Scan for the cell matching the given text and deliver its [x, y] coordinate at center. 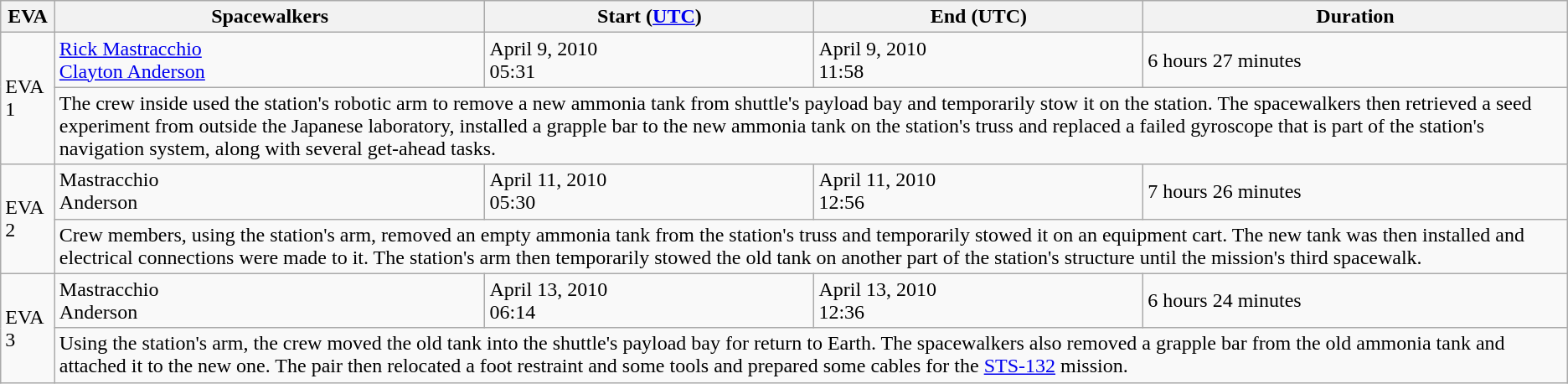
April 13, 2010 06:14 [650, 300]
April 11, 2010 12:56 [978, 191]
April 11, 2010 05:30 [650, 191]
April 13, 2010 12:36 [978, 300]
6 hours 27 minutes [1355, 60]
EVA [28, 17]
Rick Mastracchio Clayton Anderson [270, 60]
April 9, 2010 11:58 [978, 60]
Spacewalkers [270, 17]
6 hours 24 minutes [1355, 300]
7 hours 26 minutes [1355, 191]
End (UTC) [978, 17]
EVA 1 [28, 99]
Start (UTC) [650, 17]
Duration [1355, 17]
EVA 2 [28, 219]
April 9, 2010 05:31 [650, 60]
EVA 3 [28, 328]
